Find where the given text appears and provide that cell's center as (x, y) coordinate. 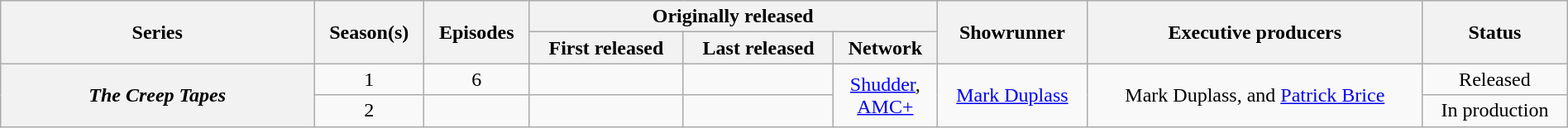
Season(s) (369, 32)
Shudder, AMC+ (885, 95)
Executive producers (1255, 32)
Episodes (476, 32)
Mark Duplass (1012, 95)
Network (885, 48)
Originally released (733, 17)
Status (1495, 32)
First released (607, 48)
Series (157, 32)
The Creep Tapes (157, 95)
Last released (758, 48)
Mark Duplass, and Patrick Brice (1255, 95)
6 (476, 79)
2 (369, 111)
1 (369, 79)
Released (1495, 79)
Showrunner (1012, 32)
In production (1495, 111)
